From the cell containing the given text, extract its center point as [x, y] coordinate. 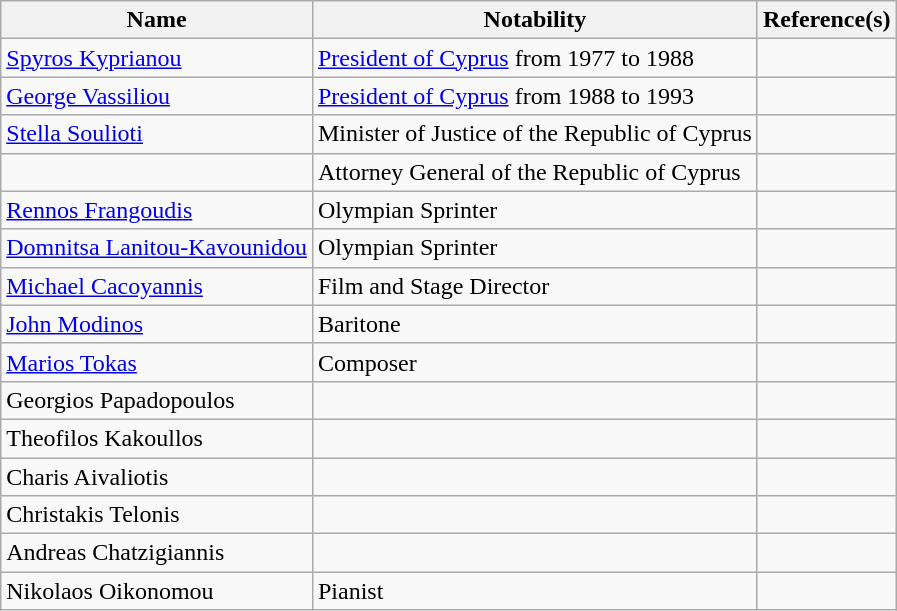
Rennos Frangoudis [157, 210]
Domnitsa Lanitou-Kavounidou [157, 248]
Andreas Chatzigiannis [157, 553]
Stella Soulioti [157, 134]
President of Cyprus from 1988 to 1993 [534, 96]
Notability [534, 20]
John Modinos [157, 324]
Composer [534, 362]
Name [157, 20]
Spyros Kyprianou [157, 58]
Theofilos Kakoullos [157, 438]
Georgios Papadopoulos [157, 400]
George Vassiliou [157, 96]
Michael Cacoyannis [157, 286]
Nikolaos Oikonomou [157, 591]
Christakis Telonis [157, 515]
Baritone [534, 324]
Film and Stage Director [534, 286]
Charis Aivaliotis [157, 477]
Marios Tokas [157, 362]
President of Cyprus from 1977 to 1988 [534, 58]
Attorney General of the Republic of Cyprus [534, 172]
Pianist [534, 591]
Reference(s) [826, 20]
Minister of Justice of the Republic of Cyprus [534, 134]
